Output the (x, y) coordinate of the center of the cell containing the given text.  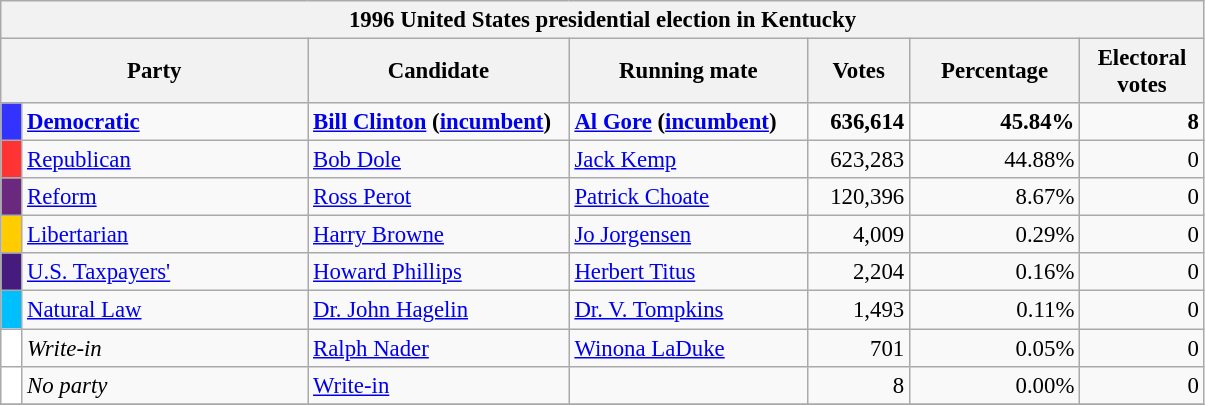
Jack Kemp (688, 160)
636,614 (859, 122)
Ross Perot (438, 197)
701 (859, 348)
0.00% (994, 385)
Running mate (688, 72)
0.16% (994, 273)
1,493 (859, 310)
Winona LaDuke (688, 348)
0.05% (994, 348)
4,009 (859, 235)
No party (165, 385)
Reform (165, 197)
44.88% (994, 160)
Patrick Choate (688, 197)
Bob Dole (438, 160)
Percentage (994, 72)
0.29% (994, 235)
Al Gore (incumbent) (688, 122)
Electoral votes (1142, 72)
Jo Jorgensen (688, 235)
Bill Clinton (incumbent) (438, 122)
Ralph Nader (438, 348)
Candidate (438, 72)
Votes (859, 72)
Republican (165, 160)
2,204 (859, 273)
Howard Phillips (438, 273)
Herbert Titus (688, 273)
Libertarian (165, 235)
45.84% (994, 122)
8.67% (994, 197)
Dr. V. Tompkins (688, 310)
623,283 (859, 160)
Party (154, 72)
Dr. John Hagelin (438, 310)
1996 United States presidential election in Kentucky (603, 20)
Harry Browne (438, 235)
Natural Law (165, 310)
U.S. Taxpayers' (165, 273)
0.11% (994, 310)
Democratic (165, 122)
120,396 (859, 197)
